Identify which cell holds the provided text, then report its [x, y] central coordinate. 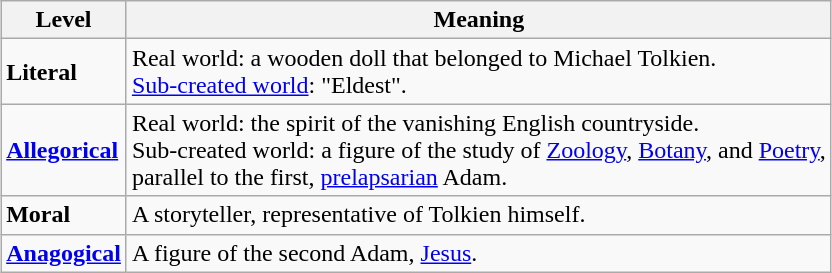
Literal [64, 72]
Anagogical [64, 253]
Meaning [478, 20]
Level [64, 20]
A storyteller, representative of Tolkien himself. [478, 215]
Allegorical [64, 150]
Real world: a wooden doll that belonged to Michael Tolkien.Sub-created world: "Eldest". [478, 72]
Moral [64, 215]
A figure of the second Adam, Jesus. [478, 253]
